For the text-containing cell, return its midpoint in [x, y] coordinate format. 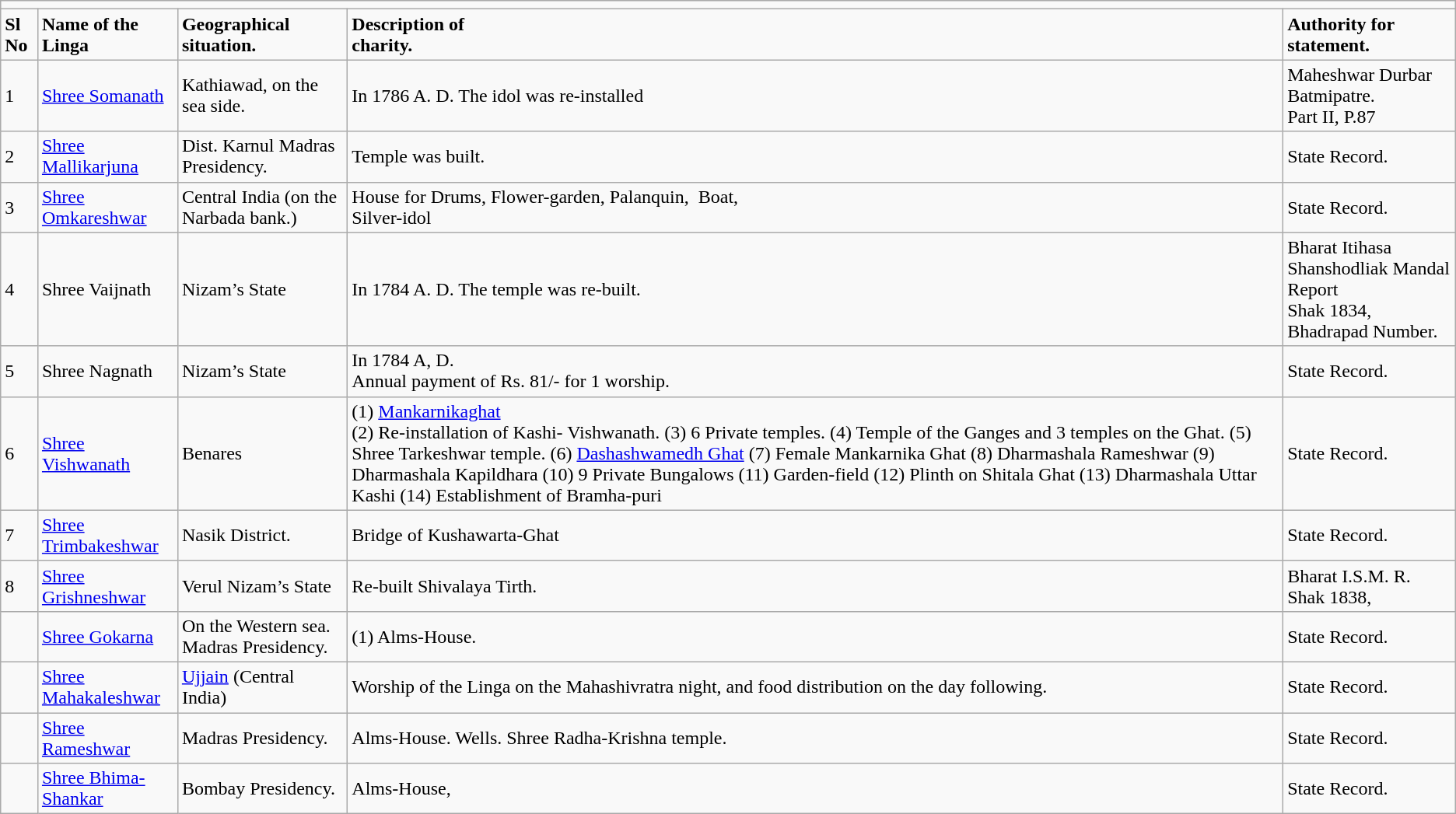
Dist. Karnul Madras Presidency. [262, 157]
House for Drums, Flower-garden, Palanquin, Boat,Silver-idol [815, 207]
Shree Vishwanath [107, 453]
4 [19, 289]
Bharat I.S.M. R. Shak 1838, [1370, 586]
Nasik District. [262, 535]
8 [19, 586]
Shree Gokarna [107, 636]
Kathiawad, on the sea side. [262, 96]
Ujjain (Central India) [262, 687]
Bombay Presidency. [262, 788]
2 [19, 157]
Shree Mallikarjuna [107, 157]
Alms-House, [815, 788]
Alms-House. Wells. Shree Radha-Krishna temple. [815, 737]
Central India (on the Narbada bank.) [262, 207]
Re-built Shivalaya Tirth. [815, 586]
Sl No [19, 34]
Shree Grishneshwar [107, 586]
Maheshwar Durbar Batmipatre.Part II, P.87 [1370, 96]
Shree Rameshwar [107, 737]
3 [19, 207]
5 [19, 372]
Shree Somanath [107, 96]
Description ofcharity. [815, 34]
1 [19, 96]
Shree Trimbakeshwar [107, 535]
In 1786 A. D. The idol was re-installed [815, 96]
Shree Bhima-Shankar [107, 788]
Benares [262, 453]
Authority forstatement. [1370, 34]
Geographicalsituation. [262, 34]
Shree Vaijnath [107, 289]
(1) Alms-House. [815, 636]
Shree Mahakaleshwar [107, 687]
Madras Presidency. [262, 737]
Name of the Linga [107, 34]
Shree Nagnath [107, 372]
6 [19, 453]
Worship of the Linga on the Mahashivratra night, and food distribution on the day following. [815, 687]
Bharat Itihasa Shanshodliak Mandal ReportShak 1834, Bhadrapad Number. [1370, 289]
Shree Omkareshwar [107, 207]
Bridge of Kushawarta-Ghat [815, 535]
7 [19, 535]
Verul Nizam’s State [262, 586]
In 1784 A, D.Annual payment of Rs. 81/- for 1 worship. [815, 372]
In 1784 A. D. The temple was re-built. [815, 289]
Temple was built. [815, 157]
On the Western sea. Madras Presidency. [262, 636]
